Determine the [X, Y] coordinate at the center of the cell enclosing the given text.  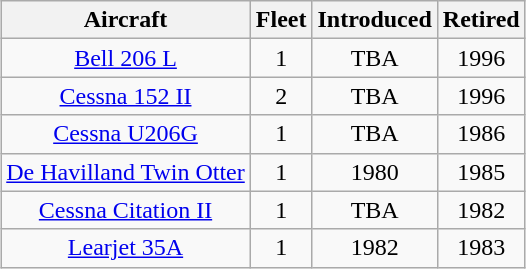
Retired [481, 20]
De Havilland Twin Otter [126, 172]
1986 [481, 134]
Bell 206 L [126, 58]
Cessna 152 II [126, 96]
Cessna U206G [126, 134]
Fleet [281, 20]
1985 [481, 172]
Cessna Citation II [126, 210]
Aircraft [126, 20]
1980 [374, 172]
Introduced [374, 20]
2 [281, 96]
Learjet 35A [126, 248]
1983 [481, 248]
